Find where the given text appears and provide that cell's center as [x, y] coordinate. 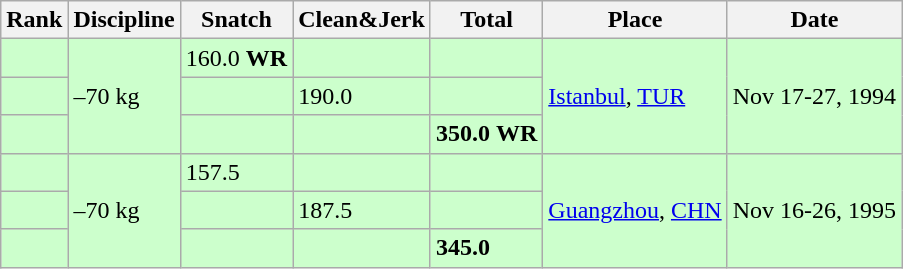
Rank [34, 20]
157.5 [236, 172]
Snatch [236, 20]
190.0 [362, 96]
Date [814, 20]
350.0 WR [486, 134]
Discipline [124, 20]
160.0 WR [236, 58]
Place [635, 20]
Nov 17-27, 1994 [814, 96]
Istanbul, TUR [635, 96]
345.0 [486, 248]
Nov 16-26, 1995 [814, 210]
Total [486, 20]
187.5 [362, 210]
Clean&Jerk [362, 20]
Guangzhou, CHN [635, 210]
